Find where the given text appears and provide that cell's center as (X, Y) coordinate. 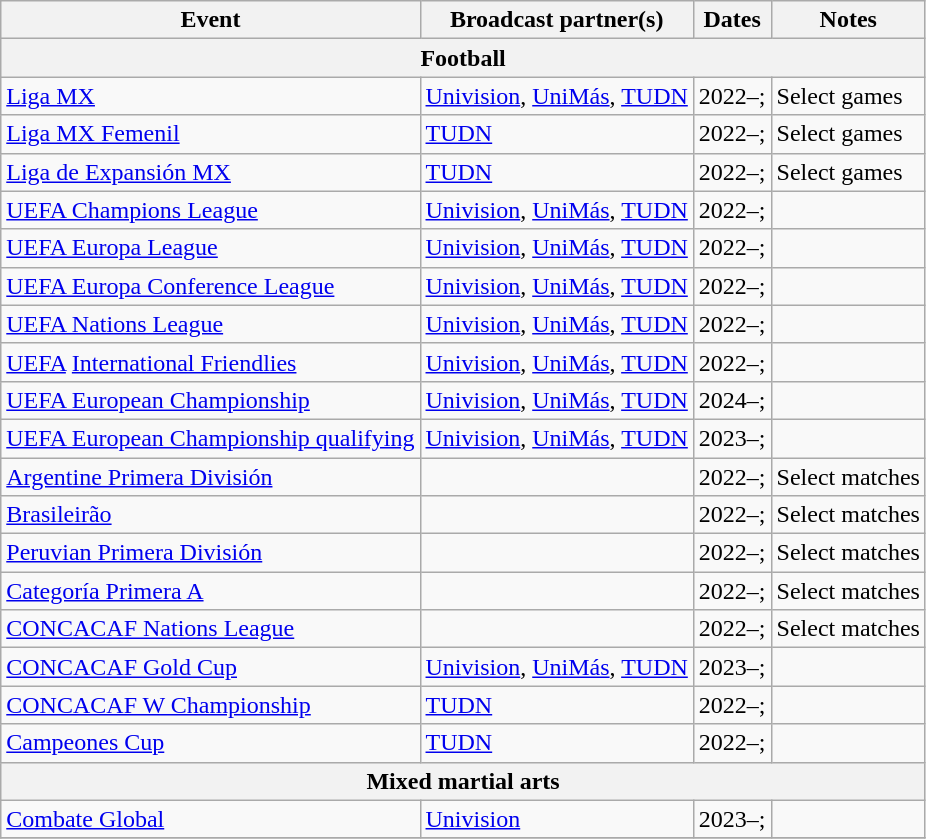
CONCACAF W Championship (210, 705)
UEFA Champions League (210, 210)
2024–; (732, 400)
Peruvian Primera División (210, 553)
UEFA Nations League (210, 324)
UEFA Europa Conference League (210, 286)
Football (464, 58)
Brasileirão (210, 515)
Univision (556, 819)
Campeones Cup (210, 743)
UEFA European Championship qualifying (210, 438)
UEFA European Championship (210, 400)
UEFA International Friendlies (210, 362)
CONCACAF Gold Cup (210, 667)
Mixed martial arts (464, 781)
Event (210, 20)
Liga MX (210, 96)
Dates (732, 20)
Combate Global (210, 819)
Liga de Expansión MX (210, 172)
UEFA Europa League (210, 248)
Liga MX Femenil (210, 134)
CONCACAF Nations League (210, 629)
Argentine Primera División (210, 477)
Broadcast partner(s) (556, 20)
Categoría Primera A (210, 591)
Notes (848, 20)
